Capture the cell that displays the provided text and extract its [X, Y] central coordinate. 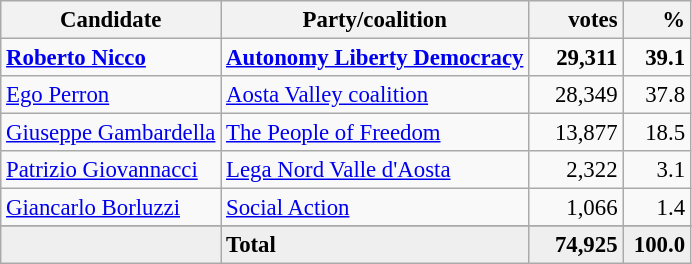
Aosta Valley coalition [375, 95]
Patrizio Giovannacci [111, 170]
1,066 [576, 208]
13,877 [576, 133]
Party/coalition [375, 20]
Giuseppe Gambardella [111, 133]
votes [576, 20]
Candidate [111, 20]
Social Action [375, 208]
Lega Nord Valle d'Aosta [375, 170]
2,322 [576, 170]
% [657, 20]
Autonomy Liberty Democracy [375, 58]
Total [375, 245]
28,349 [576, 95]
18.5 [657, 133]
29,311 [576, 58]
Roberto Nicco [111, 58]
Ego Perron [111, 95]
100.0 [657, 245]
The People of Freedom [375, 133]
3.1 [657, 170]
37.8 [657, 95]
74,925 [576, 245]
1.4 [657, 208]
Giancarlo Borluzzi [111, 208]
39.1 [657, 58]
